Capture the cell that displays the provided text and extract its [X, Y] central coordinate. 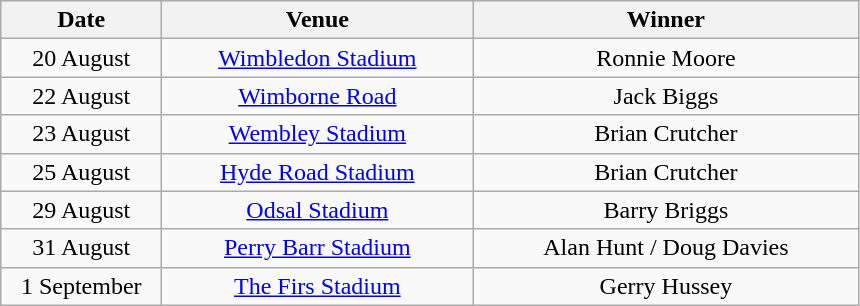
31 August [82, 248]
Wimbledon Stadium [318, 58]
Venue [318, 20]
Date [82, 20]
Winner [666, 20]
23 August [82, 134]
Alan Hunt / Doug Davies [666, 248]
Gerry Hussey [666, 286]
Hyde Road Stadium [318, 172]
25 August [82, 172]
20 August [82, 58]
Odsal Stadium [318, 210]
22 August [82, 96]
29 August [82, 210]
1 September [82, 286]
Wembley Stadium [318, 134]
Ronnie Moore [666, 58]
Jack Biggs [666, 96]
Wimborne Road [318, 96]
Barry Briggs [666, 210]
The Firs Stadium [318, 286]
Perry Barr Stadium [318, 248]
